Output the (x, y) coordinate of the center of the cell containing the given text.  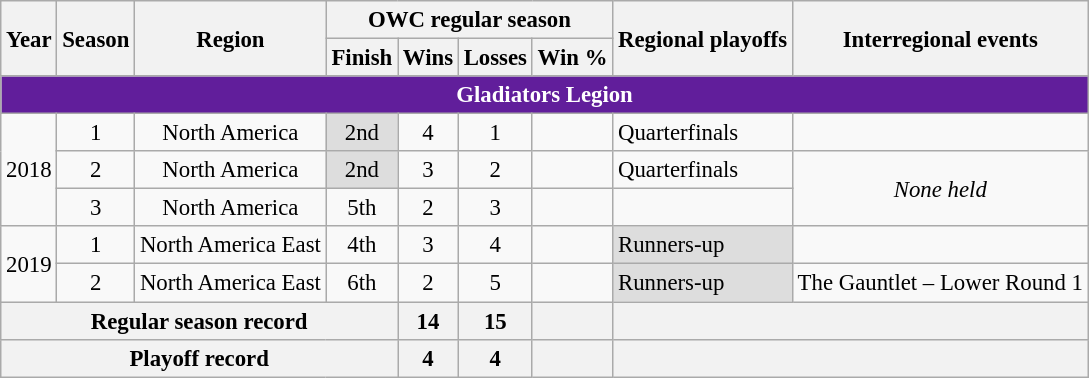
Win % (572, 58)
Regional playoffs (703, 38)
4th (362, 245)
Year (29, 38)
5 (495, 283)
Finish (362, 58)
5th (362, 208)
The Gauntlet – Lower Round 1 (940, 283)
Wins (428, 58)
Playoff record (200, 358)
14 (428, 321)
15 (495, 321)
Regular season record (200, 321)
Interregional events (940, 38)
Season (96, 38)
None held (940, 188)
OWC regular season (470, 20)
2018 (29, 170)
Region (231, 38)
Gladiators Legion (545, 95)
Losses (495, 58)
2019 (29, 264)
6th (362, 283)
